Return the (x, y) coordinate for the center point of the cell that contains the specified text.  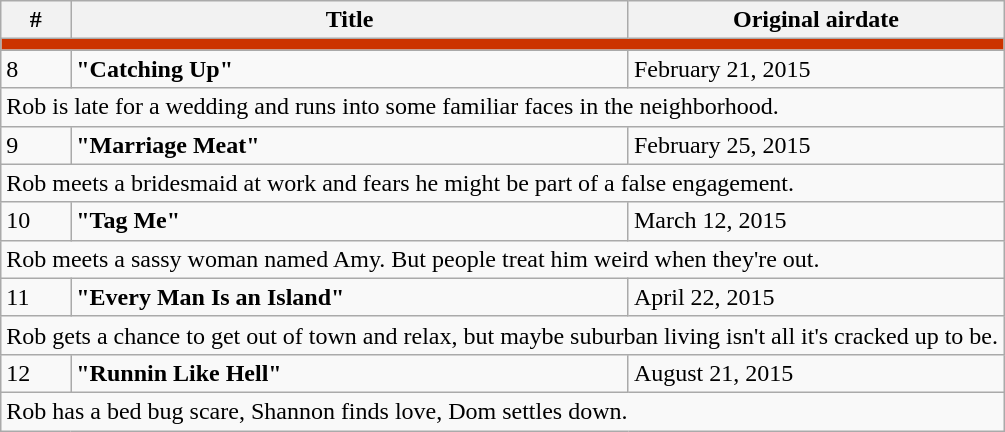
Original airdate (816, 20)
Rob gets a chance to get out of town and relax, but maybe suburban living isn't all it's cracked up to be. (502, 335)
March 12, 2015 (816, 221)
"Every Man Is an Island" (350, 297)
9 (36, 145)
"Runnin Like Hell" (350, 373)
8 (36, 69)
12 (36, 373)
10 (36, 221)
February 25, 2015 (816, 145)
"Catching Up" (350, 69)
11 (36, 297)
Rob meets a sassy woman named Amy. But people treat him weird when they're out. (502, 259)
April 22, 2015 (816, 297)
# (36, 20)
February 21, 2015 (816, 69)
Rob meets a bridesmaid at work and fears he might be part of a false engagement. (502, 183)
Rob has a bed bug scare, Shannon finds love, Dom settles down. (502, 411)
August 21, 2015 (816, 373)
Title (350, 20)
"Tag Me" (350, 221)
"Marriage Meat" (350, 145)
Rob is late for a wedding and runs into some familiar faces in the neighborhood. (502, 107)
